Search for the cell housing the specified text and yield its (x, y) center coordinate. 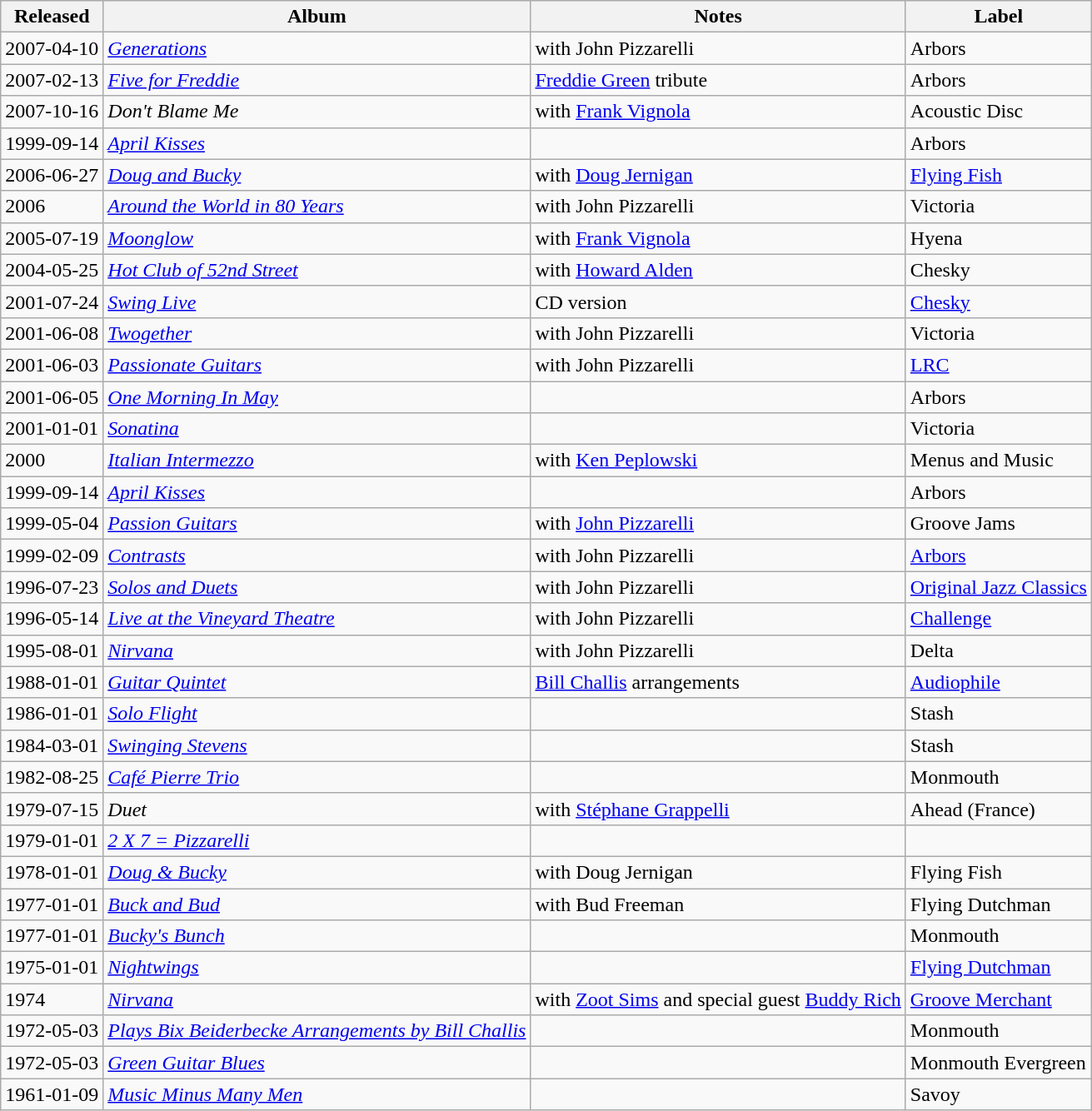
Twogether (317, 333)
with Stéphane Grappelli (718, 809)
2001-06-05 (52, 397)
Label (998, 17)
1982-08-25 (52, 777)
1978-01-01 (52, 872)
Ahead (France) (998, 809)
Audiophile (998, 682)
2007-02-13 (52, 80)
2 X 7 = Pizzarelli (317, 840)
Notes (718, 17)
2001-06-08 (52, 333)
Bucky's Bunch (317, 936)
2004-05-25 (52, 270)
Around the World in 80 Years (317, 207)
Café Pierre Trio (317, 777)
1986-01-01 (52, 714)
Guitar Quintet (317, 682)
2001-01-01 (52, 429)
with Zoot Sims and special guest Buddy Rich (718, 999)
Menus and Music (998, 461)
1996-07-23 (52, 587)
Hyena (998, 238)
2001-06-03 (52, 365)
Original Jazz Classics (998, 587)
CD version (718, 301)
1999-05-04 (52, 524)
Green Guitar Blues (317, 1063)
Savoy (998, 1094)
Generations (317, 48)
2006 (52, 207)
Live at the Vineyard Theatre (317, 619)
Duet (317, 809)
with Ken Peplowski (718, 461)
Delta (998, 650)
1999-02-09 (52, 555)
Solos and Duets (317, 587)
with Howard Alden (718, 270)
Doug and Bucky (317, 175)
2006-06-27 (52, 175)
2007-10-16 (52, 112)
1975-01-01 (52, 968)
One Morning In May (317, 397)
Bill Challis arrangements (718, 682)
LRC (998, 365)
1979-07-15 (52, 809)
2007-04-10 (52, 48)
Nightwings (317, 968)
Passion Guitars (317, 524)
Music Minus Many Men (317, 1094)
1988-01-01 (52, 682)
1996-05-14 (52, 619)
Sonatina (317, 429)
2005-07-19 (52, 238)
Released (52, 17)
Album (317, 17)
Doug & Bucky (317, 872)
Plays Bix Beiderbecke Arrangements by Bill Challis (317, 1031)
Hot Club of 52nd Street (317, 270)
Italian Intermezzo (317, 461)
Monmouth Evergreen (998, 1063)
Groove Jams (998, 524)
Groove Merchant (998, 999)
Swinging Stevens (317, 745)
Don't Blame Me (317, 112)
2001-07-24 (52, 301)
Acoustic Disc (998, 112)
1984-03-01 (52, 745)
Five for Freddie (317, 80)
Solo Flight (317, 714)
1995-08-01 (52, 650)
Swing Live (317, 301)
Freddie Green tribute (718, 80)
1974 (52, 999)
Challenge (998, 619)
Buck and Bud (317, 904)
Moonglow (317, 238)
1961-01-09 (52, 1094)
1979-01-01 (52, 840)
2000 (52, 461)
Passionate Guitars (317, 365)
Contrasts (317, 555)
with Bud Freeman (718, 904)
